From the cell containing the given text, extract its center point as [X, Y] coordinate. 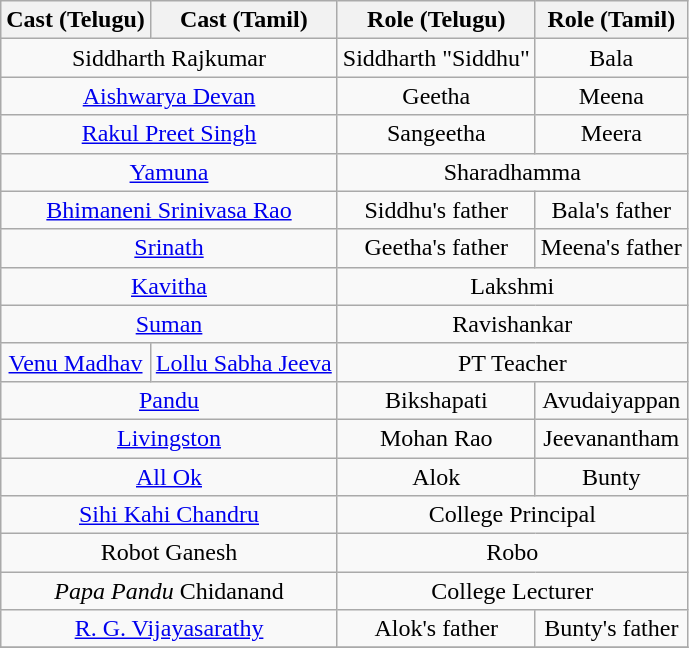
Sharadhamma [512, 172]
Alok's father [436, 629]
Meera [611, 134]
Rakul Preet Singh [170, 134]
Avudaiyappan [611, 400]
PT Teacher [512, 362]
Cast (Telugu) [76, 20]
Jeevanantham [611, 438]
Siddharth Rajkumar [170, 58]
All Ok [170, 477]
Cast (Tamil) [244, 20]
Ravishankar [512, 324]
Siddhu's father [436, 210]
Lollu Sabha Jeeva [244, 362]
Robot Ganesh [170, 553]
Livingston [170, 438]
Bunty's father [611, 629]
Lakshmi [512, 286]
Sihi Kahi Chandru [170, 515]
Mohan Rao [436, 438]
Bhimaneni Srinivasa Rao [170, 210]
Meena [611, 96]
Bala [611, 58]
Sangeetha [436, 134]
Geetha's father [436, 248]
Yamuna [170, 172]
Pandu [170, 400]
Suman [170, 324]
Bikshapati [436, 400]
Bala's father [611, 210]
Siddharth "Siddhu" [436, 58]
Bunty [611, 477]
College Lecturer [512, 591]
Aishwarya Devan [170, 96]
Kavitha [170, 286]
Role (Telugu) [436, 20]
Srinath [170, 248]
Alok [436, 477]
Robo [512, 553]
Meena's father [611, 248]
College Principal [512, 515]
R. G. Vijayasarathy [170, 629]
Papa Pandu Chidanand [170, 591]
Venu Madhav [76, 362]
Role (Tamil) [611, 20]
Geetha [436, 96]
